Return the (X, Y) coordinate for the center point of the cell that contains the specified text.  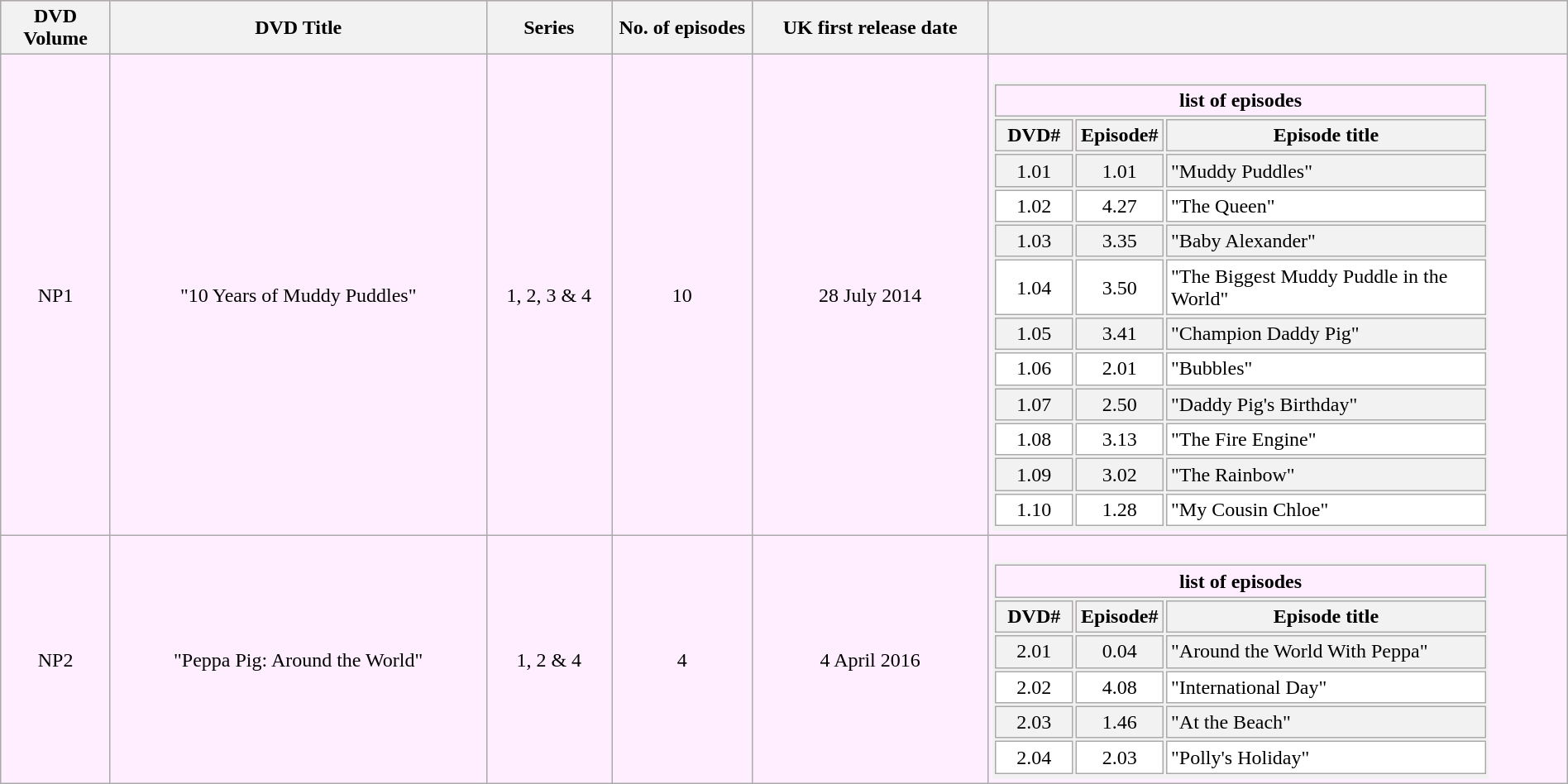
1.28 (1120, 510)
4.08 (1120, 687)
4 (682, 660)
1.09 (1034, 475)
"The Fire Engine" (1327, 439)
DVD Title (298, 28)
"Polly's Holiday" (1327, 758)
3.13 (1120, 439)
"Champion Daddy Pig" (1327, 334)
1.46 (1120, 722)
0.04 (1120, 652)
"Around the World With Peppa" (1327, 652)
2.02 (1034, 687)
"Bubbles" (1327, 369)
1.06 (1034, 369)
"International Day" (1327, 687)
28 July 2014 (870, 295)
NP2 (56, 660)
"The Queen" (1327, 206)
Series (549, 28)
"The Rainbow" (1327, 475)
"At the Beach" (1327, 722)
1, 2, 3 & 4 (549, 295)
1, 2 & 4 (549, 660)
1.03 (1034, 241)
NP1 (56, 295)
4.27 (1120, 206)
3.02 (1120, 475)
1.04 (1034, 288)
2.50 (1120, 404)
"Peppa Pig: Around the World" (298, 660)
3.41 (1120, 334)
No. of episodes (682, 28)
"The Biggest Muddy Puddle in the World" (1327, 288)
1.05 (1034, 334)
2.04 (1034, 758)
3.35 (1120, 241)
"Daddy Pig's Birthday" (1327, 404)
DVD Volume (56, 28)
"My Cousin Chloe" (1327, 510)
"Baby Alexander" (1327, 241)
1.10 (1034, 510)
"10 Years of Muddy Puddles" (298, 295)
1.02 (1034, 206)
1.08 (1034, 439)
10 (682, 295)
1.07 (1034, 404)
4 April 2016 (870, 660)
"Muddy Puddles" (1327, 170)
UK first release date (870, 28)
3.50 (1120, 288)
